Scan for the cell matching the given text and deliver its (X, Y) coordinate at center. 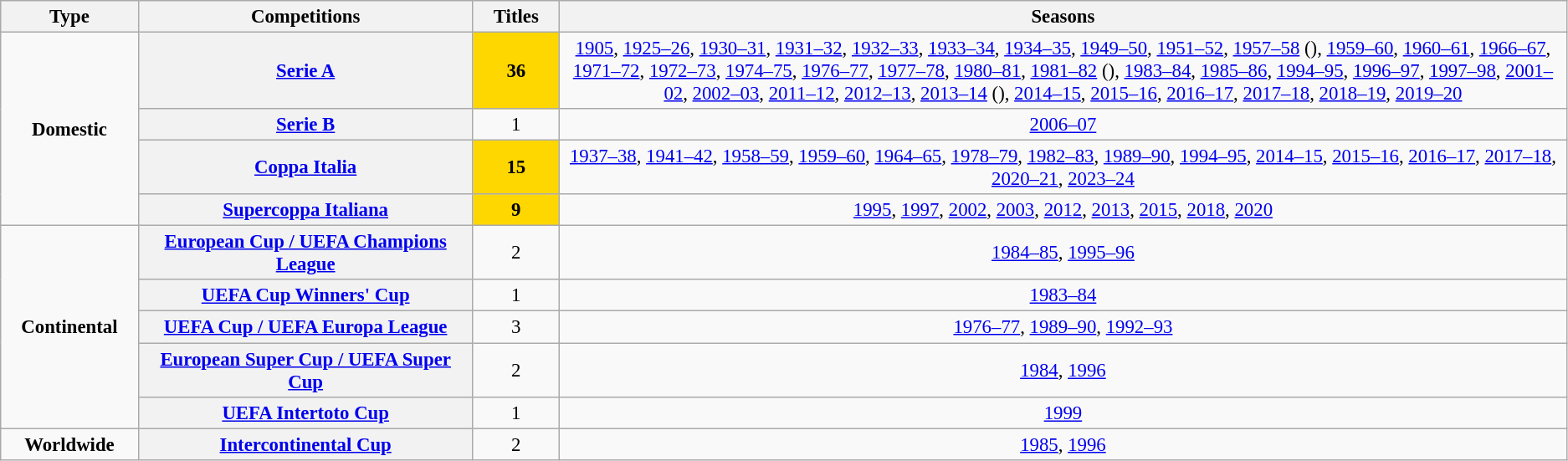
Domestic (69, 129)
Type (69, 17)
UEFA Cup Winners' Cup (305, 295)
European Super Cup / UEFA Super Cup (305, 370)
36 (515, 71)
1983–84 (1063, 295)
1984–85, 1995–96 (1063, 253)
UEFA Intertoto Cup (305, 412)
Titles (515, 17)
Intercontinental Cup (305, 444)
Coppa Italia (305, 167)
1984, 1996 (1063, 370)
Seasons (1063, 17)
1985, 1996 (1063, 444)
15 (515, 167)
1995, 1997, 2002, 2003, 2012, 2013, 2015, 2018, 2020 (1063, 210)
Continental (69, 327)
2006–07 (1063, 125)
3 (515, 327)
9 (515, 210)
Worldwide (69, 444)
European Cup / UEFA Champions League (305, 253)
1999 (1063, 412)
1937–38, 1941–42, 1958–59, 1959–60, 1964–65, 1978–79, 1982–83, 1989–90, 1994–95, 2014–15, 2015–16, 2016–17, 2017–18, 2020–21, 2023–24 (1063, 167)
Supercoppa Italiana (305, 210)
Serie B (305, 125)
Serie A (305, 71)
1976–77, 1989–90, 1992–93 (1063, 327)
UEFA Cup / UEFA Europa League (305, 327)
Competitions (305, 17)
